Return (X, Y) of the center of cell containing provided text 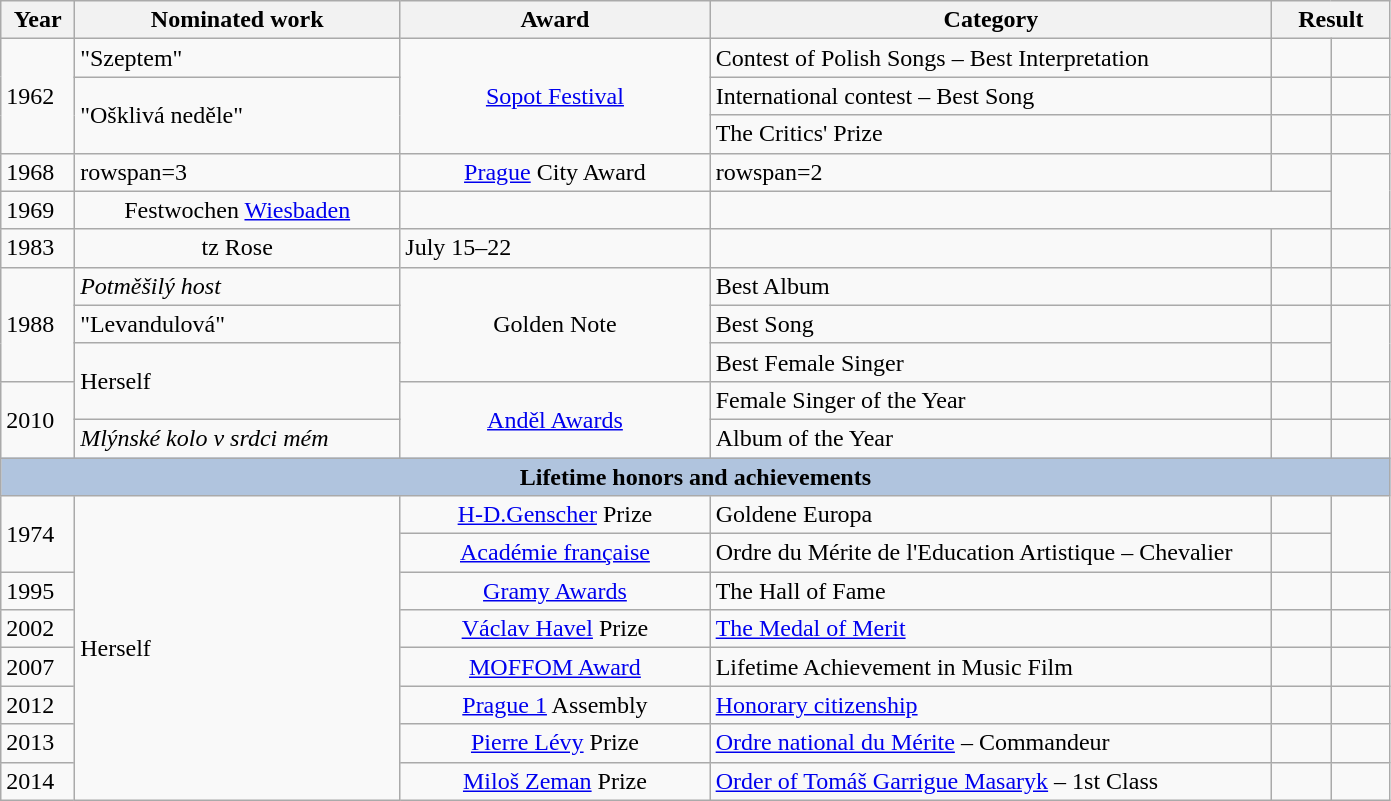
International contest – Best Song (991, 96)
2002 (38, 629)
July 15–22 (555, 248)
The Medal of Merit (991, 629)
"Szeptem" (238, 58)
rowspan=3 (238, 172)
Gramy Awards (555, 591)
Ordre national du Mérite – Commandeur (991, 743)
Miloš Zeman Prize (555, 781)
Golden Note (555, 324)
The Critics' Prize (991, 134)
"Levandulová" (238, 324)
Pierre Lévy Prize (555, 743)
Goldene Europa (991, 515)
Ordre du Mérite de l'Education Artistique – Chevalier (991, 553)
H-D.Genscher Prize (555, 515)
Award (555, 20)
Václav Havel Prize (555, 629)
Best Song (991, 324)
"Ošklivá neděle" (238, 115)
2012 (38, 705)
1995 (38, 591)
1983 (38, 248)
Female Singer of the Year (991, 400)
Honorary citizenship (991, 705)
Best Female Singer (991, 362)
2014 (38, 781)
Result (1331, 20)
Album of the Year (991, 438)
1988 (38, 324)
Category (991, 20)
Potměšilý host (238, 286)
Prague City Award (555, 172)
1968 (38, 172)
2007 (38, 667)
1962 (38, 96)
Anděl Awards (555, 419)
tz Rose (238, 248)
MOFFOM Award (555, 667)
2010 (38, 419)
Year (38, 20)
Nominated work (238, 20)
Order of Tomáš Garrigue Masaryk – 1st Class (991, 781)
Best Album (991, 286)
Contest of Polish Songs – Best Interpretation (991, 58)
Prague 1 Assembly (555, 705)
2013 (38, 743)
Lifetime Achievement in Music Film (991, 667)
1969 (38, 210)
Lifetime honors and achievements (696, 477)
Mlýnské kolo v srdci mém (238, 438)
1974 (38, 534)
Festwochen Wiesbaden (238, 210)
The Hall of Fame (991, 591)
Académie française (555, 553)
rowspan=2 (991, 172)
Sopot Festival (555, 96)
